Capture the cell that displays the provided text and extract its (X, Y) central coordinate. 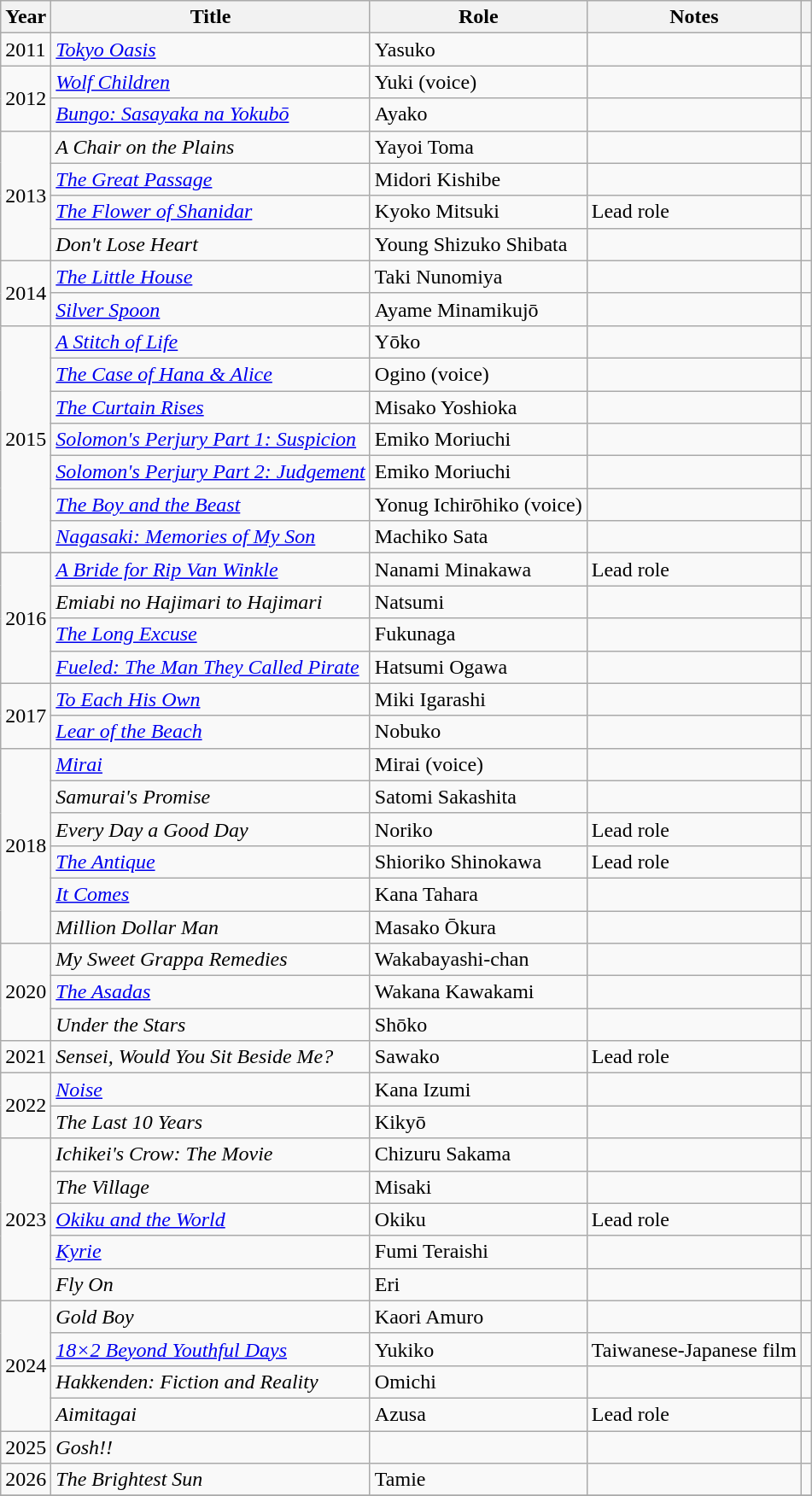
2022 (26, 1106)
It Comes (210, 894)
2014 (26, 293)
Solomon's Perjury Part 2: Judgement (210, 472)
The Long Excuse (210, 634)
The Brightest Sun (210, 1480)
Yonug Ichirōhiko (voice) (478, 505)
Misako Yoshioka (478, 407)
The Little House (210, 277)
Mirai (voice) (478, 764)
Masako Ōkura (478, 926)
2011 (26, 50)
Yōko (478, 342)
Emiabi no Hajimari to Hajimari (210, 602)
Hakkenden: Fiction and Reality (210, 1382)
The Boy and the Beast (210, 505)
Ichikei's Crow: The Movie (210, 1154)
Yuki (voice) (478, 82)
Kana Izumi (478, 1090)
Noise (210, 1090)
Hatsumi Ogawa (478, 667)
2024 (26, 1365)
Misaki (478, 1187)
Noriko (478, 829)
The Asadas (210, 992)
Role (478, 17)
Kikyō (478, 1122)
Year (26, 17)
Natsumi (478, 602)
Mirai (210, 764)
Wakana Kawakami (478, 992)
Nobuko (478, 732)
18×2 Beyond Youthful Days (210, 1349)
A Chair on the Plains (210, 147)
Taiwanese-Japanese film (693, 1349)
Kaori Amuro (478, 1317)
Kana Tahara (478, 894)
Every Day a Good Day (210, 829)
2016 (26, 618)
Tamie (478, 1480)
The Curtain Rises (210, 407)
Machiko Sata (478, 537)
Kyrie (210, 1252)
Chizuru Sakama (478, 1154)
Ayako (478, 114)
Title (210, 17)
Nanami Minakawa (478, 570)
Wolf Children (210, 82)
Solomon's Perjury Part 1: Suspicion (210, 440)
Kyoko Mitsuki (478, 212)
Shioriko Shinokawa (478, 862)
2018 (26, 845)
Aimitagai (210, 1414)
To Each His Own (210, 699)
The Last 10 Years (210, 1122)
Don't Lose Heart (210, 244)
The Case of Hana & Alice (210, 374)
2013 (26, 196)
Sawako (478, 1057)
The Village (210, 1187)
Midori Kishibe (478, 179)
Gosh!! (210, 1447)
Satomi Sakashita (478, 797)
Omichi (478, 1382)
2026 (26, 1480)
Miki Igarashi (478, 699)
Nagasaki: Memories of My Son (210, 537)
2025 (26, 1447)
The Antique (210, 862)
2021 (26, 1057)
Fukunaga (478, 634)
2012 (26, 98)
Taki Nunomiya (478, 277)
Okiku and the World (210, 1219)
Yukiko (478, 1349)
Fumi Teraishi (478, 1252)
The Flower of Shanidar (210, 212)
Silver Spoon (210, 309)
Fueled: The Man They Called Pirate (210, 667)
Tokyo Oasis (210, 50)
Azusa (478, 1414)
The Great Passage (210, 179)
Ogino (voice) (478, 374)
Bungo: Sasayaka na Yokubō (210, 114)
2020 (26, 992)
Samurai's Promise (210, 797)
My Sweet Grappa Remedies (210, 960)
Okiku (478, 1219)
Wakabayashi-chan (478, 960)
Yayoi Toma (478, 147)
Yasuko (478, 50)
Lear of the Beach (210, 732)
Notes (693, 17)
Million Dollar Man (210, 926)
Gold Boy (210, 1317)
2023 (26, 1219)
Sensei, Would You Sit Beside Me? (210, 1057)
Shōko (478, 1025)
Eri (478, 1284)
Ayame Minamikujō (478, 309)
2015 (26, 439)
A Stitch of Life (210, 342)
A Bride for Rip Van Winkle (210, 570)
Fly On (210, 1284)
Under the Stars (210, 1025)
Young Shizuko Shibata (478, 244)
2017 (26, 716)
